Determine the [x, y] coordinate at the center of the cell enclosing the given text.  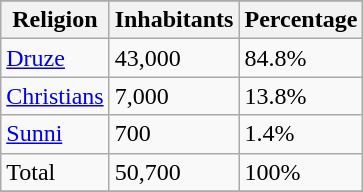
100% [301, 172]
13.8% [301, 96]
Percentage [301, 20]
84.8% [301, 58]
Christians [55, 96]
7,000 [174, 96]
50,700 [174, 172]
700 [174, 134]
Inhabitants [174, 20]
Religion [55, 20]
Sunni [55, 134]
43,000 [174, 58]
1.4% [301, 134]
Druze [55, 58]
Total [55, 172]
